Scan for the cell matching the given text and deliver its (X, Y) coordinate at center. 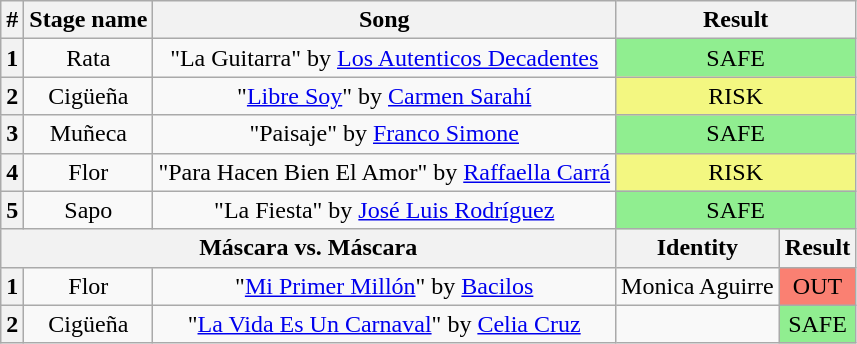
"Paisaje" by Franco Simone (384, 134)
Máscara vs. Máscara (308, 248)
# (12, 20)
"Mi Primer Millón" by Bacilos (384, 286)
Rata (88, 58)
"La Vida Es Un Carnaval" by Celia Cruz (384, 324)
"Para Hacen Bien El Amor" by Raffaella Carrá (384, 172)
3 (12, 134)
5 (12, 210)
"La Guitarra" by Los Autenticos Decadentes (384, 58)
"Libre Soy" by Carmen Sarahí (384, 96)
Muñeca (88, 134)
4 (12, 172)
Sapo (88, 210)
Monica Aguirre (698, 286)
"La Fiesta" by José Luis Rodríguez (384, 210)
OUT (817, 286)
Song (384, 20)
Identity (698, 248)
Stage name (88, 20)
